Locate the cell with the specified text and output its (x, y) center coordinate. 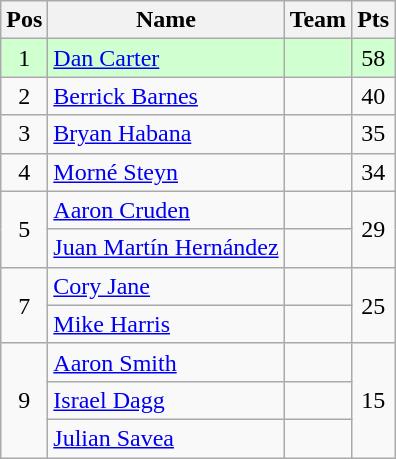
Aaron Smith (166, 362)
58 (374, 58)
40 (374, 96)
Julian Savea (166, 438)
Morné Steyn (166, 172)
Juan Martín Hernández (166, 248)
34 (374, 172)
Aaron Cruden (166, 210)
Cory Jane (166, 286)
3 (24, 134)
4 (24, 172)
Bryan Habana (166, 134)
25 (374, 305)
2 (24, 96)
Name (166, 20)
Team (318, 20)
1 (24, 58)
29 (374, 229)
7 (24, 305)
Mike Harris (166, 324)
Pos (24, 20)
Pts (374, 20)
Dan Carter (166, 58)
Berrick Barnes (166, 96)
Israel Dagg (166, 400)
9 (24, 400)
15 (374, 400)
5 (24, 229)
35 (374, 134)
